Provide the (x, y) coordinate of the cell's center where the given text is located.  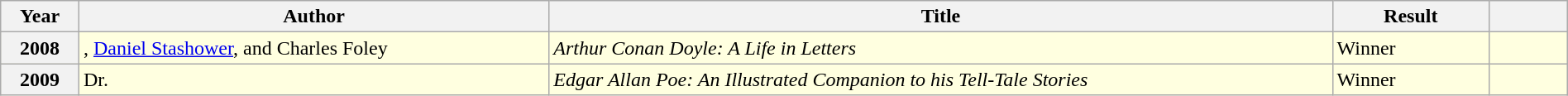
Result (1411, 17)
Author (313, 17)
, Daniel Stashower, and Charles Foley (313, 48)
2008 (40, 48)
Title (941, 17)
Edgar Allan Poe: An Illustrated Companion to his Tell-Tale Stories (941, 79)
2009 (40, 79)
Dr. (313, 79)
Year (40, 17)
Arthur Conan Doyle: A Life in Letters (941, 48)
